Search for the cell housing the specified text and yield its [x, y] center coordinate. 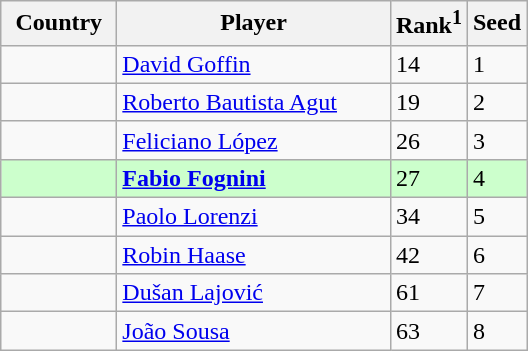
Roberto Bautista Agut [254, 102]
Seed [496, 24]
19 [428, 102]
26 [428, 140]
Dušan Lajović [254, 293]
3 [496, 140]
Paolo Lorenzi [254, 217]
2 [496, 102]
Robin Haase [254, 255]
7 [496, 293]
42 [428, 255]
6 [496, 255]
Player [254, 24]
David Goffin [254, 64]
Feliciano López [254, 140]
5 [496, 217]
Fabio Fognini [254, 178]
João Sousa [254, 331]
61 [428, 293]
34 [428, 217]
27 [428, 178]
1 [496, 64]
63 [428, 331]
14 [428, 64]
Rank1 [428, 24]
Country [59, 24]
4 [496, 178]
8 [496, 331]
